Find where the given text appears and provide that cell's center as [x, y] coordinate. 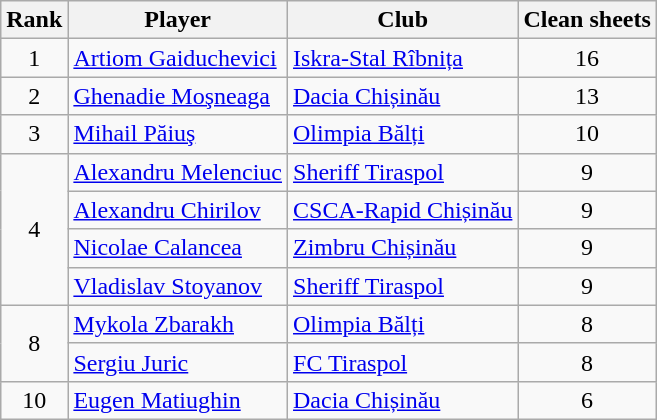
Clean sheets [587, 20]
Zimbru Chișinău [403, 248]
Sergiu Juric [178, 362]
Rank [34, 20]
Ghenadie Moşneaga [178, 96]
Iskra-Stal Rîbnița [403, 58]
FC Tiraspol [403, 362]
16 [587, 58]
4 [34, 229]
Nicolae Calancea [178, 248]
CSCA-Rapid Chișinău [403, 210]
2 [34, 96]
13 [587, 96]
Alexandru Melenciuc [178, 172]
Vladislav Stoyanov [178, 286]
Artiom Gaiduchevici [178, 58]
Club [403, 20]
1 [34, 58]
Alexandru Chirilov [178, 210]
Mykola Zbarakh [178, 324]
Player [178, 20]
6 [587, 400]
Eugen Matiughin [178, 400]
Mihail Păiuş [178, 134]
3 [34, 134]
